Detect which cell encompasses the target text, then output its (X, Y) center coordinate. 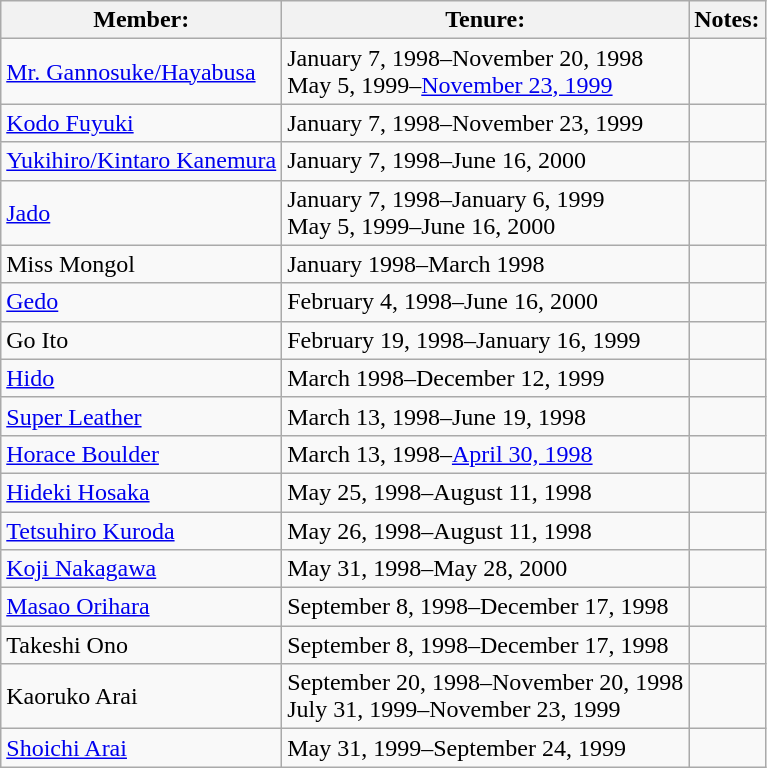
Horace Boulder (142, 454)
Gedo (142, 302)
Kaoruko Arai (142, 696)
Miss Mongol (142, 264)
Member: (142, 20)
January 7, 1998–November 20, 1998May 5, 1999–November 23, 1999 (486, 72)
Mr. Gannosuke/Hayabusa (142, 72)
Kodo Fuyuki (142, 123)
January 7, 1998–June 16, 2000 (486, 161)
Hideki Hosaka (142, 492)
Notes: (727, 20)
Yukihiro/Kintaro Kanemura (142, 161)
September 20, 1998–November 20, 1998July 31, 1999–November 23, 1999 (486, 696)
Masao Orihara (142, 607)
March 13, 1998–April 30, 1998 (486, 454)
May 26, 1998–August 11, 1998 (486, 531)
February 4, 1998–June 16, 2000 (486, 302)
May 31, 1998–May 28, 2000 (486, 569)
February 19, 1998–January 16, 1999 (486, 340)
Super Leather (142, 416)
Go Ito (142, 340)
January 7, 1998–January 6, 1999May 5, 1999–June 16, 2000 (486, 212)
Koji Nakagawa (142, 569)
Tetsuhiro Kuroda (142, 531)
January 1998–March 1998 (486, 264)
Tenure: (486, 20)
March 1998–December 12, 1999 (486, 378)
May 31, 1999–September 24, 1999 (486, 748)
Shoichi Arai (142, 748)
March 13, 1998–June 19, 1998 (486, 416)
Hido (142, 378)
Takeshi Ono (142, 645)
May 25, 1998–August 11, 1998 (486, 492)
Jado (142, 212)
January 7, 1998–November 23, 1999 (486, 123)
